Return (x, y) of the center of cell containing provided text 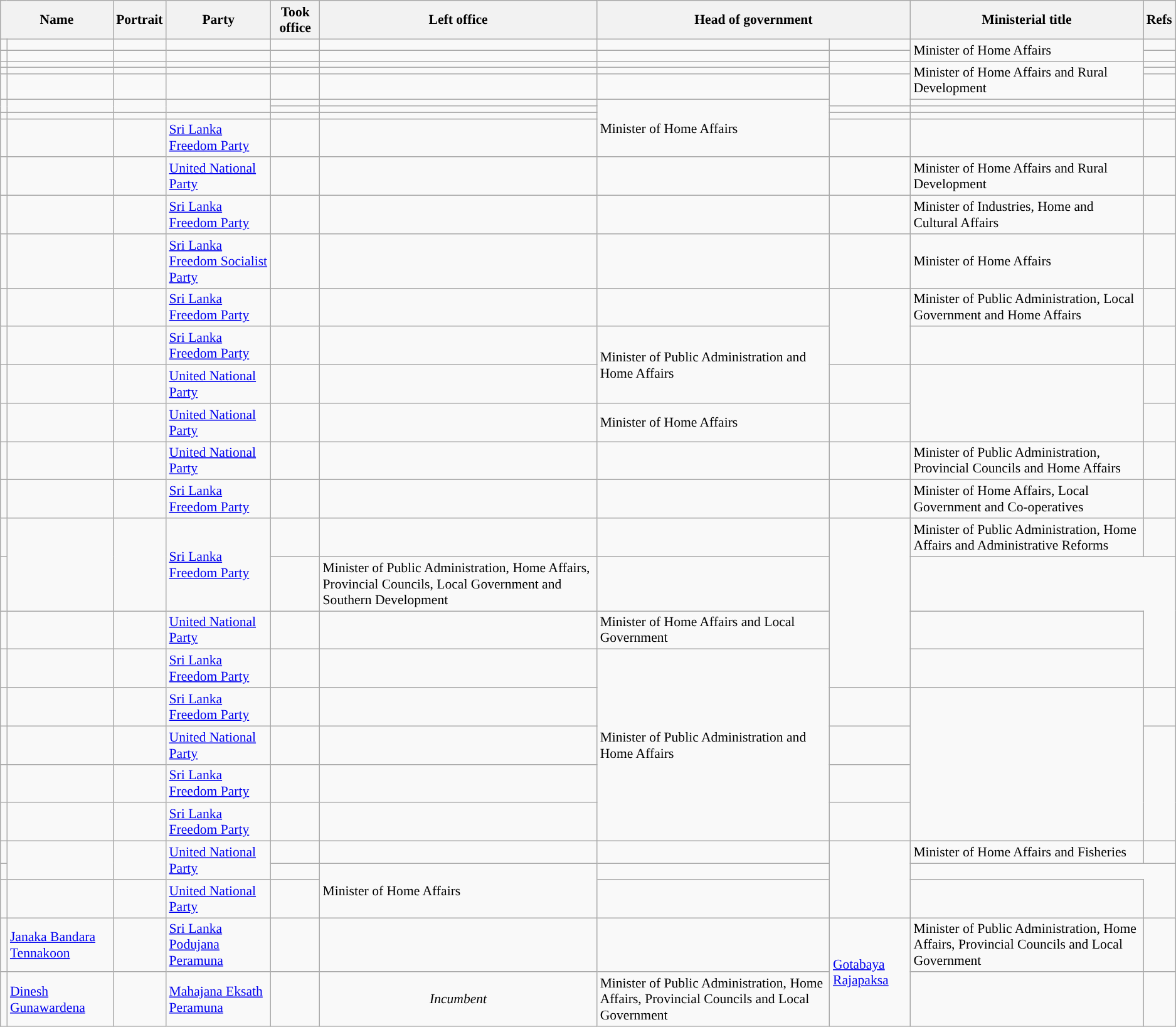
Left office (458, 20)
Minister of Public Administration, Home Affairs and Administrative Reforms (1026, 537)
Head of government (754, 20)
Minister of Public Administration, Home Affairs, Provincial Councils, Local Government and Southern Development (458, 583)
Sri Lanka Freedom Socialist Party (218, 261)
Minister of Public Administration, Local Government and Home Affairs (1026, 307)
Portrait (139, 20)
Ministerial title (1026, 20)
Janaka Bandara Tennakoon (60, 945)
Minister of Home Affairs, Local Government and Co-operatives (1026, 499)
Party (218, 20)
Incumbent (458, 1000)
Minister of Public Administration, Provincial Councils and Home Affairs (1026, 460)
Minister of Home Affairs and Fisheries (1026, 853)
Took office (295, 20)
Minister of Home Affairs and Local Government (714, 630)
Dinesh Gunawardena (60, 1000)
Refs (1159, 20)
Mahajana Eksath Peramuna (218, 1000)
Sri Lanka Podujana Peramuna (218, 945)
Minister of Industries, Home and Cultural Affairs (1026, 215)
Name (56, 20)
Gotabaya Rajapaksa (870, 972)
